Locate the cell with the specified text and output its [x, y] center coordinate. 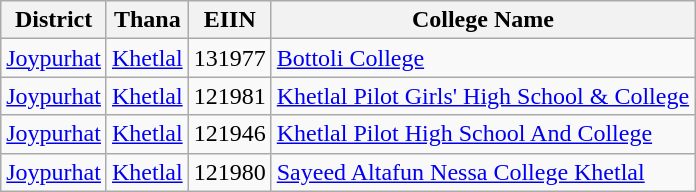
131977 [230, 58]
District [54, 20]
Sayeed Altafun Nessa College Khetlal [482, 172]
Bottoli College [482, 58]
Khetlal Pilot Girls' High School & College [482, 96]
Khetlal Pilot High School And College [482, 134]
121946 [230, 134]
121980 [230, 172]
EIIN [230, 20]
College Name [482, 20]
121981 [230, 96]
Thana [147, 20]
